Capture the cell that displays the provided text and extract its (X, Y) central coordinate. 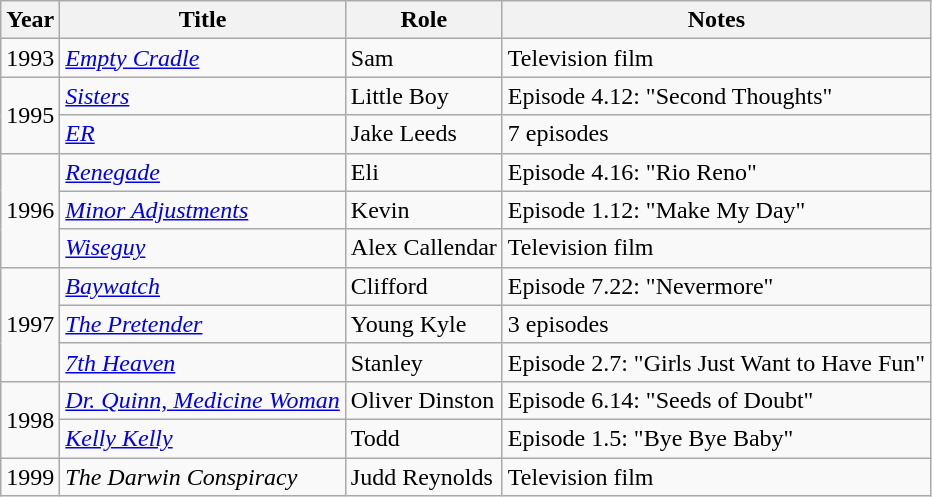
1993 (30, 58)
Kelly Kelly (202, 438)
The Pretender (202, 324)
Empty Cradle (202, 58)
Minor Adjustments (202, 210)
Wiseguy (202, 248)
Episode 2.7: "Girls Just Want to Have Fun" (716, 362)
3 episodes (716, 324)
Year (30, 20)
Episode 4.12: "Second Thoughts" (716, 96)
Judd Reynolds (424, 477)
Todd (424, 438)
1996 (30, 210)
Clifford (424, 286)
Notes (716, 20)
Jake Leeds (424, 134)
1997 (30, 324)
Role (424, 20)
ER (202, 134)
Kevin (424, 210)
Title (202, 20)
Episode 7.22: "Nevermore" (716, 286)
Sisters (202, 96)
Dr. Quinn, Medicine Woman (202, 400)
1999 (30, 477)
1995 (30, 115)
Young Kyle (424, 324)
7th Heaven (202, 362)
Alex Callendar (424, 248)
Episode 6.14: "Seeds of Doubt" (716, 400)
Baywatch (202, 286)
The Darwin Conspiracy (202, 477)
1998 (30, 419)
Sam (424, 58)
Episode 1.5: "Bye Bye Baby" (716, 438)
Episode 1.12: "Make My Day" (716, 210)
Stanley (424, 362)
Eli (424, 172)
Little Boy (424, 96)
Renegade (202, 172)
7 episodes (716, 134)
Oliver Dinston (424, 400)
Episode 4.16: "Rio Reno" (716, 172)
